Identify which cell holds the provided text, then report its [x, y] central coordinate. 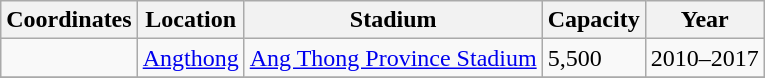
Ang Thong Province Stadium [393, 58]
Stadium [393, 20]
2010–2017 [704, 58]
Coordinates [69, 20]
Capacity [594, 20]
Year [704, 20]
Angthong [190, 58]
5,500 [594, 58]
Location [190, 20]
